Find where the given text appears and provide that cell's center as (x, y) coordinate. 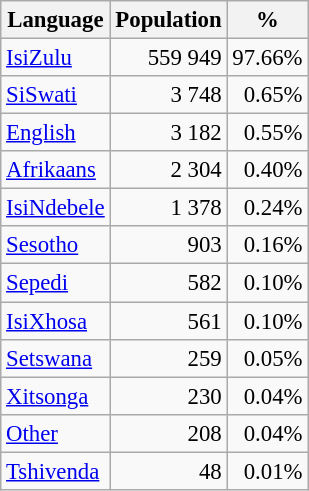
Language (56, 20)
IsiNdebele (56, 208)
2 304 (168, 170)
IsiXhosa (56, 321)
230 (168, 396)
0.16% (268, 245)
Setswana (56, 358)
3 182 (168, 133)
Other (56, 433)
Xitsonga (56, 396)
Sepedi (56, 283)
561 (168, 321)
SiSwati (56, 95)
Afrikaans (56, 170)
1 378 (168, 208)
582 (168, 283)
208 (168, 433)
% (268, 20)
English (56, 133)
Tshivenda (56, 471)
Sesotho (56, 245)
259 (168, 358)
48 (168, 471)
3 748 (168, 95)
0.55% (268, 133)
903 (168, 245)
Population (168, 20)
559 949 (168, 58)
97.66% (268, 58)
0.40% (268, 170)
0.65% (268, 95)
IsiZulu (56, 58)
0.05% (268, 358)
0.24% (268, 208)
0.01% (268, 471)
